Locate the cell with the specified text and output its [x, y] center coordinate. 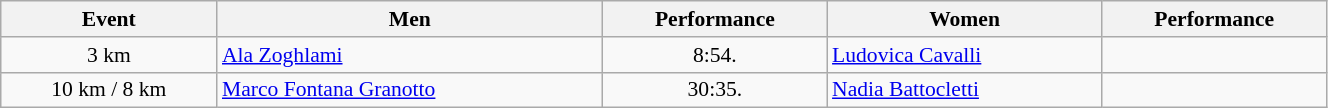
10 km / 8 km [109, 90]
3 km [109, 55]
8:54. [715, 55]
Ludovica Cavalli [964, 55]
Ala Zoghlami [410, 55]
Men [410, 19]
Women [964, 19]
Nadia Battocletti [964, 90]
30:35. [715, 90]
Marco Fontana Granotto [410, 90]
Event [109, 19]
